Provide the (X, Y) coordinate of the cell's center where the given text is located.  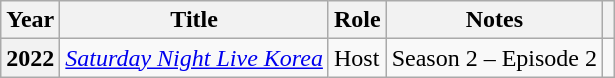
Host (357, 58)
Year (30, 20)
Notes (494, 20)
Saturday Night Live Korea (194, 58)
Role (357, 20)
Season 2 – Episode 2 (494, 58)
Title (194, 20)
2022 (30, 58)
